Search for the cell housing the specified text and yield its (X, Y) center coordinate. 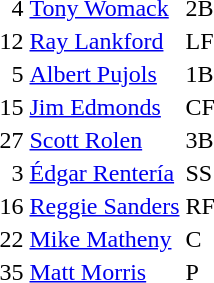
Mike Matheny (104, 239)
Scott Rolen (104, 140)
Jim Edmonds (104, 107)
Albert Pujols (104, 74)
Reggie Sanders (104, 206)
Édgar Rentería (104, 173)
Ray Lankford (104, 41)
